Identify which cell holds the provided text, then report its (X, Y) central coordinate. 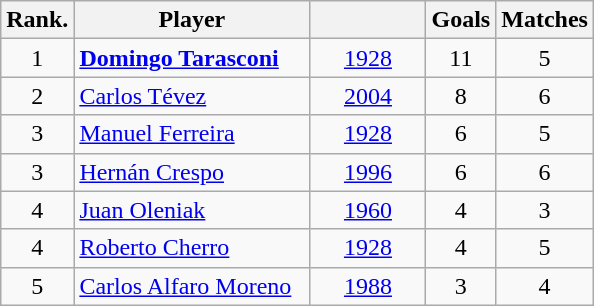
Matches (545, 20)
Hernán Crespo (192, 172)
2004 (368, 96)
2 (38, 96)
11 (461, 58)
Domingo Tarasconi (192, 58)
8 (461, 96)
Goals (461, 20)
Carlos Alfaro Moreno (192, 286)
Carlos Tévez (192, 96)
1 (38, 58)
1996 (368, 172)
1988 (368, 286)
Player (192, 20)
Manuel Ferreira (192, 134)
Juan Oleniak (192, 210)
Roberto Cherro (192, 248)
Rank. (38, 20)
1960 (368, 210)
